Search for the cell housing the specified text and yield its [x, y] center coordinate. 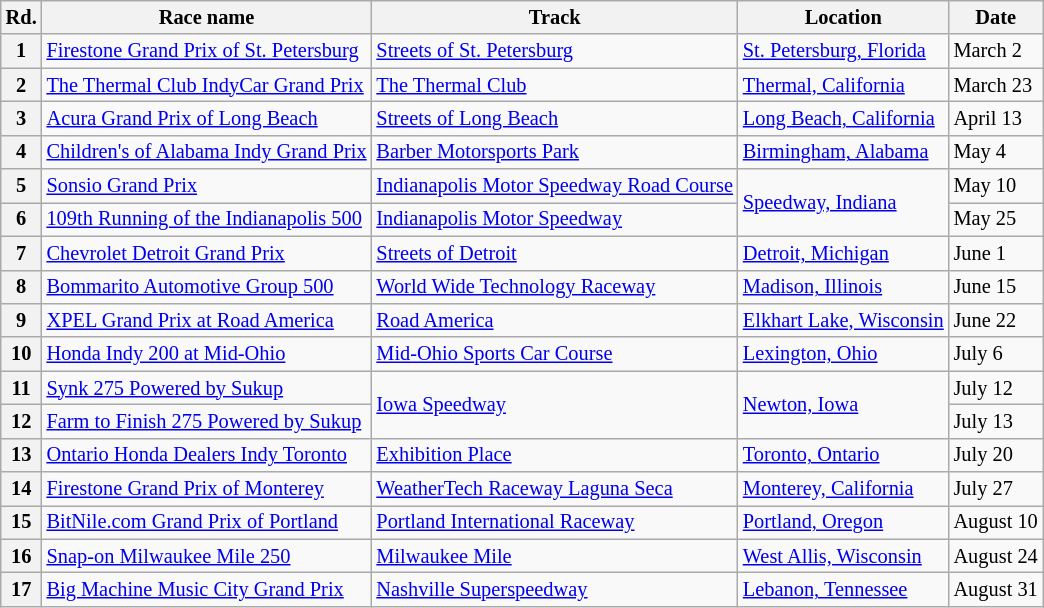
The Thermal Club IndyCar Grand Prix [207, 85]
Big Machine Music City Grand Prix [207, 589]
Road America [554, 320]
Lexington, Ohio [844, 354]
August 31 [996, 589]
109th Running of the Indianapolis 500 [207, 219]
St. Petersburg, Florida [844, 51]
Sonsio Grand Prix [207, 186]
Acura Grand Prix of Long Beach [207, 118]
XPEL Grand Prix at Road America [207, 320]
Rd. [22, 17]
Portland, Oregon [844, 522]
12 [22, 421]
Iowa Speedway [554, 404]
Mid-Ohio Sports Car Course [554, 354]
April 13 [996, 118]
Detroit, Michigan [844, 253]
5 [22, 186]
Exhibition Place [554, 455]
Portland International Raceway [554, 522]
6 [22, 219]
Lebanon, Tennessee [844, 589]
3 [22, 118]
16 [22, 556]
Newton, Iowa [844, 404]
July 6 [996, 354]
15 [22, 522]
Race name [207, 17]
10 [22, 354]
Speedway, Indiana [844, 202]
West Allis, Wisconsin [844, 556]
Firestone Grand Prix of St. Petersburg [207, 51]
Thermal, California [844, 85]
May 25 [996, 219]
Location [844, 17]
17 [22, 589]
Elkhart Lake, Wisconsin [844, 320]
Firestone Grand Prix of Monterey [207, 489]
Milwaukee Mile [554, 556]
March 23 [996, 85]
WeatherTech Raceway Laguna Seca [554, 489]
Synk 275 Powered by Sukup [207, 388]
August 10 [996, 522]
Nashville Superspeedway [554, 589]
Long Beach, California [844, 118]
March 2 [996, 51]
June 1 [996, 253]
Barber Motorsports Park [554, 152]
Chevrolet Detroit Grand Prix [207, 253]
Snap-on Milwaukee Mile 250 [207, 556]
9 [22, 320]
Date [996, 17]
1 [22, 51]
2 [22, 85]
11 [22, 388]
Streets of St. Petersburg [554, 51]
June 15 [996, 287]
Honda Indy 200 at Mid-Ohio [207, 354]
Indianapolis Motor Speedway [554, 219]
May 10 [996, 186]
7 [22, 253]
Monterey, California [844, 489]
Madison, Illinois [844, 287]
June 22 [996, 320]
May 4 [996, 152]
8 [22, 287]
August 24 [996, 556]
Streets of Detroit [554, 253]
July 13 [996, 421]
Toronto, Ontario [844, 455]
Children's of Alabama Indy Grand Prix [207, 152]
Streets of Long Beach [554, 118]
The Thermal Club [554, 85]
14 [22, 489]
Birmingham, Alabama [844, 152]
World Wide Technology Raceway [554, 287]
BitNile.com Grand Prix of Portland [207, 522]
July 27 [996, 489]
Ontario Honda Dealers Indy Toronto [207, 455]
4 [22, 152]
Indianapolis Motor Speedway Road Course [554, 186]
Farm to Finish 275 Powered by Sukup [207, 421]
July 20 [996, 455]
July 12 [996, 388]
Track [554, 17]
Bommarito Automotive Group 500 [207, 287]
13 [22, 455]
